Pinpoint the cell where the given text exists, returning its [X, Y] midpoint coordinate. 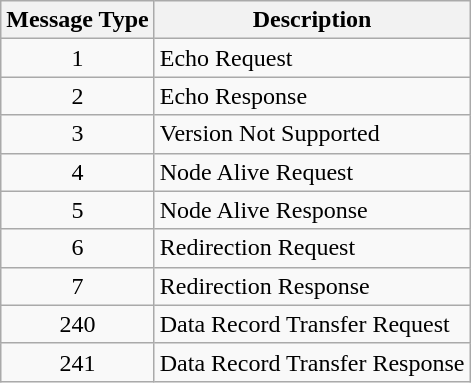
6 [78, 248]
Description [312, 20]
241 [78, 362]
2 [78, 96]
Data Record Transfer Request [312, 324]
5 [78, 210]
3 [78, 134]
Echo Request [312, 58]
4 [78, 172]
7 [78, 286]
Redirection Response [312, 286]
Redirection Request [312, 248]
Data Record Transfer Response [312, 362]
1 [78, 58]
Echo Response [312, 96]
Message Type [78, 20]
Version Not Supported [312, 134]
Node Alive Response [312, 210]
240 [78, 324]
Node Alive Request [312, 172]
